Scan for the cell matching the given text and deliver its [X, Y] coordinate at center. 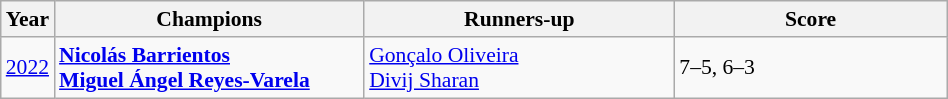
7–5, 6–3 [810, 68]
Gonçalo Oliveira Divij Sharan [519, 68]
Year [28, 19]
Runners-up [519, 19]
Champions [209, 19]
2022 [28, 68]
Score [810, 19]
Nicolás Barrientos Miguel Ángel Reyes-Varela [209, 68]
